Locate the cell with the specified text and output its (x, y) center coordinate. 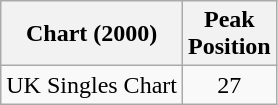
UK Singles Chart (92, 85)
27 (229, 85)
Chart (2000) (92, 34)
PeakPosition (229, 34)
